Detect which cell encompasses the target text, then output its [X, Y] center coordinate. 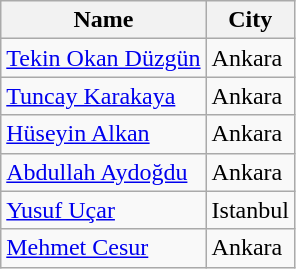
Mehmet Cesur [104, 248]
City [250, 20]
Name [104, 20]
Tuncay Karakaya [104, 96]
Yusuf Uçar [104, 210]
Tekin Okan Düzgün [104, 58]
Abdullah Aydoğdu [104, 172]
Istanbul [250, 210]
Hüseyin Alkan [104, 134]
